Scan for the cell matching the given text and deliver its (x, y) coordinate at center. 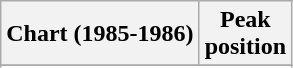
Chart (1985-1986) (100, 34)
Peakposition (245, 34)
